Detect which cell encompasses the target text, then output its (X, Y) center coordinate. 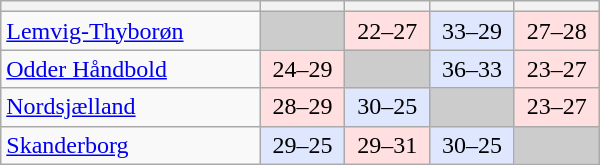
Skanderborg (131, 145)
27–28 (556, 31)
22–27 (388, 31)
33–29 (472, 31)
29–25 (302, 145)
Odder Håndbold (131, 69)
36–33 (472, 69)
Lemvig-Thyborøn (131, 31)
Nordsjælland (131, 107)
29–31 (388, 145)
24–29 (302, 69)
28–29 (302, 107)
